Return [X, Y] of the center of cell containing provided text 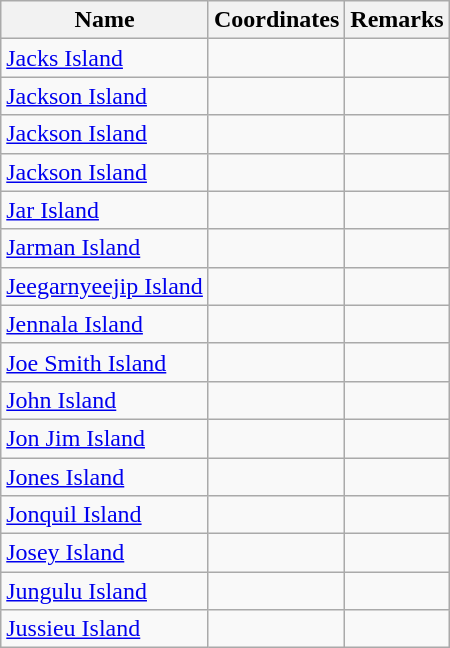
Jon Jim Island [105, 438]
Jeegarnyeejip Island [105, 286]
Name [105, 20]
Coordinates [276, 20]
Jennala Island [105, 324]
Josey Island [105, 553]
Jarman Island [105, 248]
Jussieu Island [105, 629]
Remarks [397, 20]
John Island [105, 400]
Jungulu Island [105, 591]
Joe Smith Island [105, 362]
Jonquil Island [105, 515]
Jar Island [105, 210]
Jones Island [105, 477]
Jacks Island [105, 58]
